Scan for the cell matching the given text and deliver its (x, y) coordinate at center. 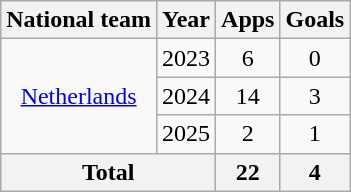
National team (79, 20)
Total (108, 172)
3 (315, 96)
2023 (186, 58)
2024 (186, 96)
Goals (315, 20)
14 (248, 96)
6 (248, 58)
Apps (248, 20)
4 (315, 172)
Year (186, 20)
2025 (186, 134)
Netherlands (79, 96)
0 (315, 58)
22 (248, 172)
2 (248, 134)
1 (315, 134)
